Scan for the cell matching the given text and deliver its [X, Y] coordinate at center. 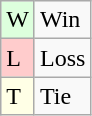
Loss [62, 58]
L [18, 58]
T [18, 96]
Tie [62, 96]
Win [62, 20]
W [18, 20]
